Provide the [x, y] coordinate of the cell's center where the given text is located.  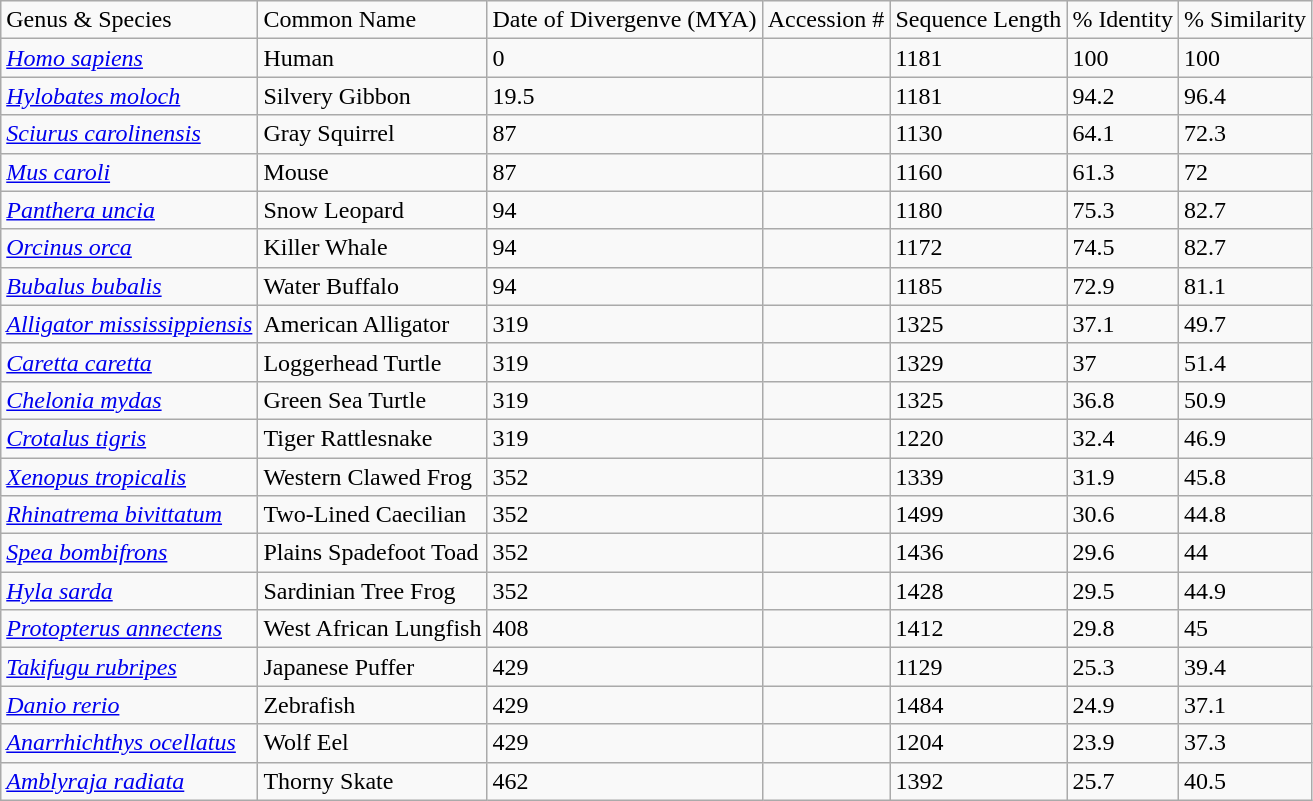
1129 [978, 667]
1130 [978, 134]
Accession # [826, 20]
Plains Spadefoot Toad [372, 553]
Chelonia mydas [130, 400]
Sardinian Tree Frog [372, 591]
75.3 [1123, 210]
32.4 [1123, 438]
Spea bombifrons [130, 553]
25.3 [1123, 667]
72 [1246, 172]
40.5 [1246, 781]
37.3 [1246, 743]
44 [1246, 553]
Anarrhichthys ocellatus [130, 743]
1392 [978, 781]
Green Sea Turtle [372, 400]
24.9 [1123, 705]
44.8 [1246, 515]
51.4 [1246, 362]
Amblyraja radiata [130, 781]
American Alligator [372, 324]
408 [624, 629]
29.6 [1123, 553]
37 [1123, 362]
West African Lungfish [372, 629]
Danio rerio [130, 705]
1436 [978, 553]
Orcinus orca [130, 248]
1428 [978, 591]
Japanese Puffer [372, 667]
Water Buffalo [372, 286]
1484 [978, 705]
Protopterus annectens [130, 629]
1339 [978, 477]
Human [372, 58]
29.5 [1123, 591]
Xenopus tropicalis [130, 477]
% Similarity [1246, 20]
72.3 [1246, 134]
50.9 [1246, 400]
45 [1246, 629]
1180 [978, 210]
Hylobates moloch [130, 96]
74.5 [1123, 248]
23.9 [1123, 743]
1220 [978, 438]
Mouse [372, 172]
Two-Lined Caecilian [372, 515]
Date of Divergenve (MYA) [624, 20]
1204 [978, 743]
Genus & Species [130, 20]
46.9 [1246, 438]
Wolf Eel [372, 743]
31.9 [1123, 477]
1499 [978, 515]
462 [624, 781]
0 [624, 58]
19.5 [624, 96]
96.4 [1246, 96]
Panthera uncia [130, 210]
Western Clawed Frog [372, 477]
72.9 [1123, 286]
45.8 [1246, 477]
Hyla sarda [130, 591]
61.3 [1123, 172]
Snow Leopard [372, 210]
Gray Squirrel [372, 134]
Tiger Rattlesnake [372, 438]
Thorny Skate [372, 781]
Takifugu rubripes [130, 667]
1172 [978, 248]
Crotalus tigris [130, 438]
25.7 [1123, 781]
29.8 [1123, 629]
Common Name [372, 20]
Sequence Length [978, 20]
Bubalus bubalis [130, 286]
81.1 [1246, 286]
30.6 [1123, 515]
Caretta caretta [130, 362]
Loggerhead Turtle [372, 362]
Mus caroli [130, 172]
Silvery Gibbon [372, 96]
1412 [978, 629]
36.8 [1123, 400]
Homo sapiens [130, 58]
64.1 [1123, 134]
94.2 [1123, 96]
Sciurus carolinensis [130, 134]
1160 [978, 172]
49.7 [1246, 324]
39.4 [1246, 667]
Killer Whale [372, 248]
1185 [978, 286]
1329 [978, 362]
% Identity [1123, 20]
Rhinatrema bivittatum [130, 515]
44.9 [1246, 591]
Alligator mississippiensis [130, 324]
Zebrafish [372, 705]
